Determine the (X, Y) coordinate at the center of the cell enclosing the given text.  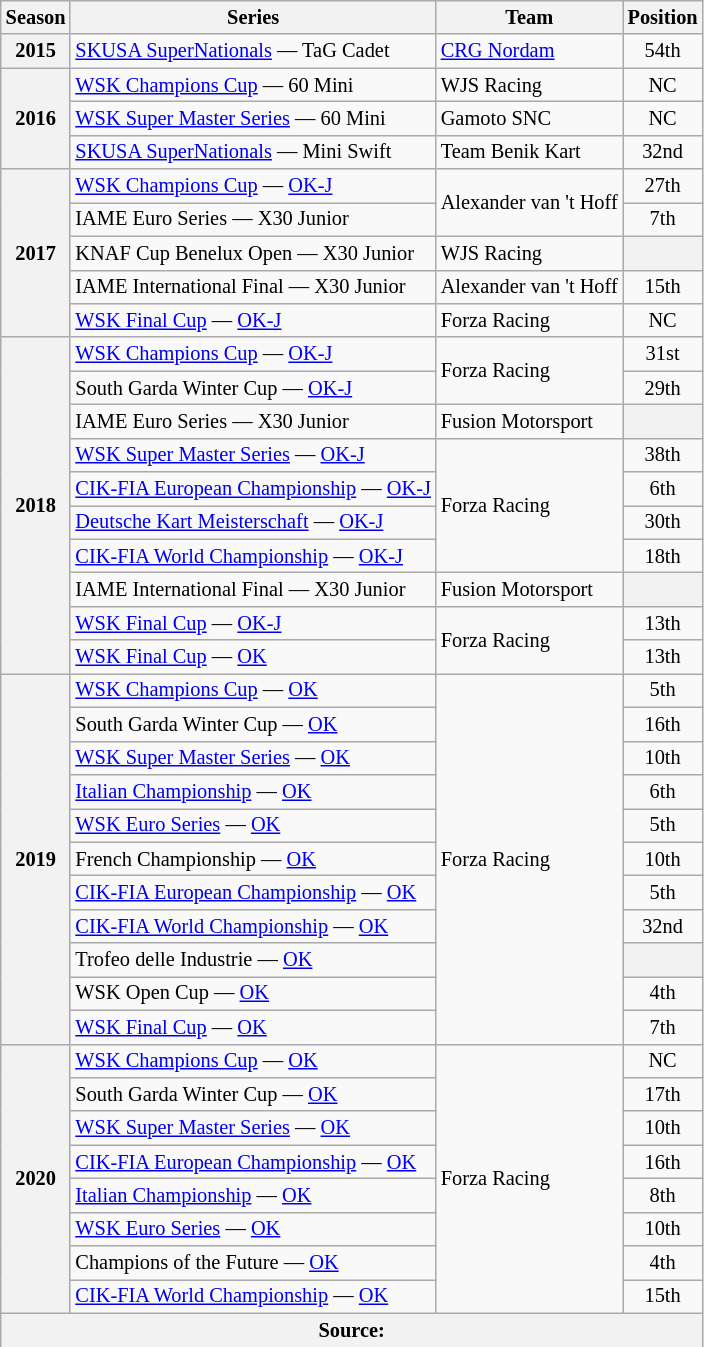
2020 (36, 1178)
Champions of the Future — OK (252, 1263)
Team (530, 17)
31st (663, 354)
Series (252, 17)
Season (36, 17)
SKUSA SuperNationals — Mini Swift (252, 152)
18th (663, 556)
KNAF Cup Benelux Open — X30 Junior (252, 253)
SKUSA SuperNationals — TaG Cadet (252, 51)
South Garda Winter Cup — OK-J (252, 388)
2016 (36, 118)
Team Benik Kart (530, 152)
Position (663, 17)
CIK-FIA European Championship — OK-J (252, 489)
WSK Open Cup — OK (252, 993)
French Championship — OK (252, 859)
8th (663, 1195)
Source: (352, 1330)
30th (663, 522)
2018 (36, 506)
2015 (36, 51)
2019 (36, 858)
WSK Super Master Series — OK-J (252, 455)
WSK Champions Cup — 60 Mini (252, 85)
Gamoto SNC (530, 118)
CRG Nordam (530, 51)
38th (663, 455)
17th (663, 1094)
Deutsche Kart Meisterschaft — OK-J (252, 522)
2017 (36, 253)
54th (663, 51)
29th (663, 388)
WSK Super Master Series — 60 Mini (252, 118)
Trofeo delle Industrie — OK (252, 960)
27th (663, 186)
CIK-FIA World Championship — OK-J (252, 556)
